Find where the given text appears and provide that cell's center as (x, y) coordinate. 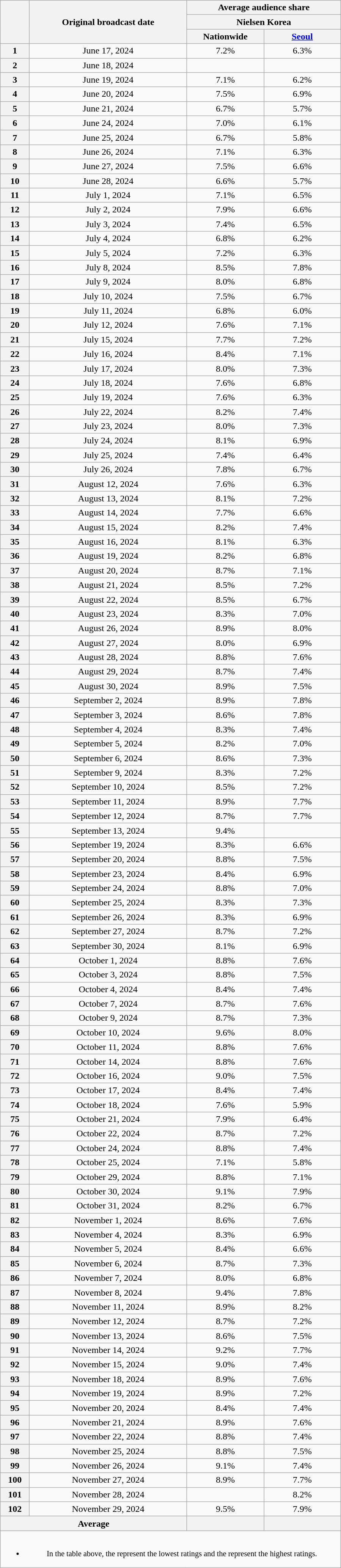
92 (15, 1365)
August 19, 2024 (108, 556)
102 (15, 1509)
In the table above, the represent the lowest ratings and the represent the highest ratings. (170, 1549)
August 20, 2024 (108, 570)
60 (15, 903)
August 15, 2024 (108, 527)
94 (15, 1394)
63 (15, 946)
September 9, 2024 (108, 773)
July 8, 2024 (108, 267)
78 (15, 1163)
October 14, 2024 (108, 1061)
November 4, 2024 (108, 1235)
October 30, 2024 (108, 1191)
12 (15, 210)
55 (15, 830)
September 13, 2024 (108, 830)
36 (15, 556)
38 (15, 585)
July 19, 2024 (108, 397)
November 8, 2024 (108, 1292)
74 (15, 1105)
September 12, 2024 (108, 816)
1 (15, 51)
9 (15, 166)
71 (15, 1061)
20 (15, 325)
99 (15, 1466)
89 (15, 1321)
45 (15, 686)
87 (15, 1292)
July 16, 2024 (108, 354)
82 (15, 1220)
29 (15, 455)
November 11, 2024 (108, 1307)
22 (15, 354)
90 (15, 1335)
July 25, 2024 (108, 455)
15 (15, 253)
24 (15, 383)
32 (15, 498)
September 19, 2024 (108, 845)
17 (15, 282)
September 10, 2024 (108, 787)
Nielsen Korea (264, 22)
3 (15, 80)
June 20, 2024 (108, 94)
70 (15, 1047)
Seoul (302, 36)
October 17, 2024 (108, 1090)
June 26, 2024 (108, 152)
11 (15, 195)
97 (15, 1437)
August 30, 2024 (108, 686)
50 (15, 758)
November 20, 2024 (108, 1408)
64 (15, 960)
57 (15, 859)
July 23, 2024 (108, 426)
96 (15, 1422)
98 (15, 1451)
84 (15, 1249)
July 24, 2024 (108, 441)
9.2% (225, 1350)
June 28, 2024 (108, 181)
September 25, 2024 (108, 903)
21 (15, 339)
November 6, 2024 (108, 1263)
67 (15, 1004)
44 (15, 672)
7 (15, 137)
18 (15, 296)
76 (15, 1134)
June 21, 2024 (108, 108)
2 (15, 65)
62 (15, 932)
October 1, 2024 (108, 960)
14 (15, 239)
81 (15, 1206)
November 7, 2024 (108, 1278)
31 (15, 484)
54 (15, 816)
93 (15, 1379)
August 12, 2024 (108, 484)
40 (15, 614)
86 (15, 1278)
November 27, 2024 (108, 1480)
September 27, 2024 (108, 932)
35 (15, 542)
6 (15, 123)
September 24, 2024 (108, 888)
July 5, 2024 (108, 253)
November 13, 2024 (108, 1335)
November 28, 2024 (108, 1494)
46 (15, 701)
November 14, 2024 (108, 1350)
July 3, 2024 (108, 224)
59 (15, 888)
51 (15, 773)
October 10, 2024 (108, 1032)
September 20, 2024 (108, 859)
June 25, 2024 (108, 137)
101 (15, 1494)
28 (15, 441)
August 28, 2024 (108, 657)
November 22, 2024 (108, 1437)
Average (94, 1523)
65 (15, 975)
November 1, 2024 (108, 1220)
47 (15, 715)
75 (15, 1119)
September 5, 2024 (108, 744)
30 (15, 470)
9.5% (225, 1509)
August 21, 2024 (108, 585)
November 21, 2024 (108, 1422)
23 (15, 368)
August 29, 2024 (108, 672)
August 13, 2024 (108, 498)
July 17, 2024 (108, 368)
September 2, 2024 (108, 701)
85 (15, 1263)
July 11, 2024 (108, 311)
September 30, 2024 (108, 946)
5 (15, 108)
53 (15, 801)
27 (15, 426)
September 4, 2024 (108, 729)
July 18, 2024 (108, 383)
43 (15, 657)
July 1, 2024 (108, 195)
October 9, 2024 (108, 1018)
72 (15, 1076)
November 5, 2024 (108, 1249)
October 11, 2024 (108, 1047)
58 (15, 874)
100 (15, 1480)
July 4, 2024 (108, 239)
4 (15, 94)
July 22, 2024 (108, 412)
69 (15, 1032)
July 12, 2024 (108, 325)
39 (15, 599)
9.6% (225, 1032)
41 (15, 628)
September 3, 2024 (108, 715)
16 (15, 267)
November 15, 2024 (108, 1365)
42 (15, 643)
79 (15, 1177)
19 (15, 311)
10 (15, 181)
37 (15, 570)
October 21, 2024 (108, 1119)
October 25, 2024 (108, 1163)
33 (15, 513)
83 (15, 1235)
November 18, 2024 (108, 1379)
6.0% (302, 311)
August 23, 2024 (108, 614)
October 29, 2024 (108, 1177)
August 27, 2024 (108, 643)
November 29, 2024 (108, 1509)
6.1% (302, 123)
August 26, 2024 (108, 628)
October 24, 2024 (108, 1148)
September 26, 2024 (108, 917)
61 (15, 917)
October 16, 2024 (108, 1076)
25 (15, 397)
48 (15, 729)
September 6, 2024 (108, 758)
October 7, 2024 (108, 1004)
Nationwide (225, 36)
80 (15, 1191)
June 27, 2024 (108, 166)
5.9% (302, 1105)
66 (15, 989)
July 2, 2024 (108, 210)
13 (15, 224)
October 31, 2024 (108, 1206)
June 24, 2024 (108, 123)
August 22, 2024 (108, 599)
95 (15, 1408)
June 17, 2024 (108, 51)
November 19, 2024 (108, 1394)
September 11, 2024 (108, 801)
November 12, 2024 (108, 1321)
October 18, 2024 (108, 1105)
52 (15, 787)
June 18, 2024 (108, 65)
August 14, 2024 (108, 513)
October 22, 2024 (108, 1134)
Average audience share (264, 8)
49 (15, 744)
8 (15, 152)
26 (15, 412)
September 23, 2024 (108, 874)
68 (15, 1018)
56 (15, 845)
88 (15, 1307)
73 (15, 1090)
November 26, 2024 (108, 1466)
34 (15, 527)
77 (15, 1148)
October 3, 2024 (108, 975)
August 16, 2024 (108, 542)
91 (15, 1350)
November 25, 2024 (108, 1451)
Original broadcast date (108, 22)
July 9, 2024 (108, 282)
July 26, 2024 (108, 470)
June 19, 2024 (108, 80)
July 15, 2024 (108, 339)
October 4, 2024 (108, 989)
July 10, 2024 (108, 296)
